Output the (X, Y) coordinate of the center of the cell containing the given text.  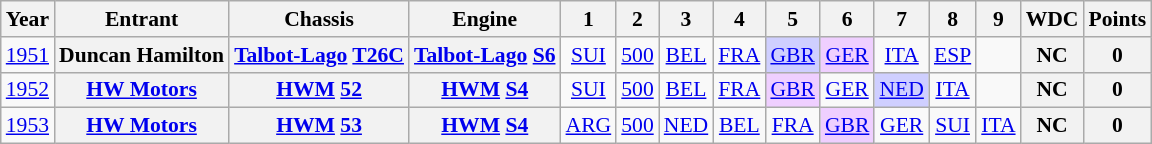
1951 (28, 55)
ARG (589, 126)
Talbot-Lago S6 (485, 55)
5 (792, 19)
Duncan Hamilton (142, 55)
Chassis (319, 19)
Year (28, 19)
HWM 52 (319, 90)
Talbot-Lago T26C (319, 55)
1953 (28, 126)
8 (952, 19)
1952 (28, 90)
3 (686, 19)
Points (1118, 19)
WDC (1052, 19)
ESP (952, 55)
Entrant (142, 19)
4 (739, 19)
HWM 53 (319, 126)
1 (589, 19)
7 (901, 19)
9 (998, 19)
6 (848, 19)
2 (638, 19)
Engine (485, 19)
